Pinpoint the cell where the given text exists, returning its [x, y] midpoint coordinate. 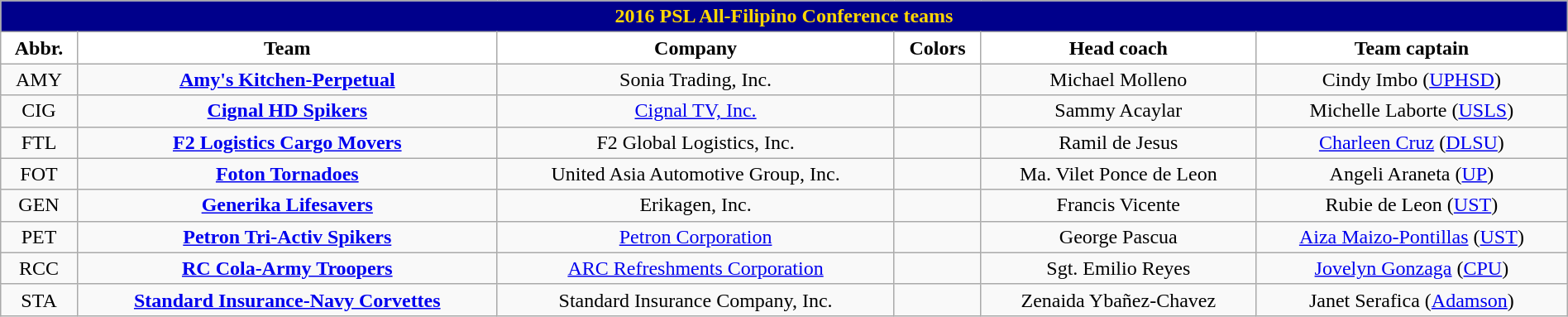
Petron Corporation [696, 237]
Colors [938, 48]
Petron Tri-Activ Spikers [287, 237]
Michelle Laborte (USLS) [1413, 111]
GEN [40, 205]
Ma. Vilet Ponce de Leon [1118, 174]
Francis Vicente [1118, 205]
Standard Insurance Company, Inc. [696, 300]
Michael Molleno [1118, 79]
FTL [40, 142]
Sammy Acaylar [1118, 111]
Erikagen, Inc. [696, 205]
Head coach [1118, 48]
Sonia Trading, Inc. [696, 79]
F2 Logistics Cargo Movers [287, 142]
Abbr. [40, 48]
AMY [40, 79]
ARC Refreshments Corporation [696, 268]
Amy's Kitchen-Perpetual [287, 79]
United Asia Automotive Group, Inc. [696, 174]
Cignal HD Spikers [287, 111]
Team captain [1413, 48]
Cindy Imbo (UPHSD) [1413, 79]
Foton Tornadoes [287, 174]
Charleen Cruz (DLSU) [1413, 142]
Team [287, 48]
FOT [40, 174]
F2 Global Logistics, Inc. [696, 142]
Standard Insurance-Navy Corvettes [287, 300]
Aiza Maizo-Pontillas (UST) [1413, 237]
Janet Serafica (Adamson) [1413, 300]
Rubie de Leon (UST) [1413, 205]
Ramil de Jesus [1118, 142]
Jovelyn Gonzaga (CPU) [1413, 268]
Angeli Araneta (UP) [1413, 174]
PET [40, 237]
Zenaida Ybañez-Chavez [1118, 300]
STA [40, 300]
Company [696, 48]
Cignal TV, Inc. [696, 111]
RCC [40, 268]
2016 PSL All-Filipino Conference teams [784, 17]
Generika Lifesavers [287, 205]
RC Cola-Army Troopers [287, 268]
George Pascua [1118, 237]
CIG [40, 111]
Sgt. Emilio Reyes [1118, 268]
